Output the [X, Y] coordinate of the center of the cell containing the given text.  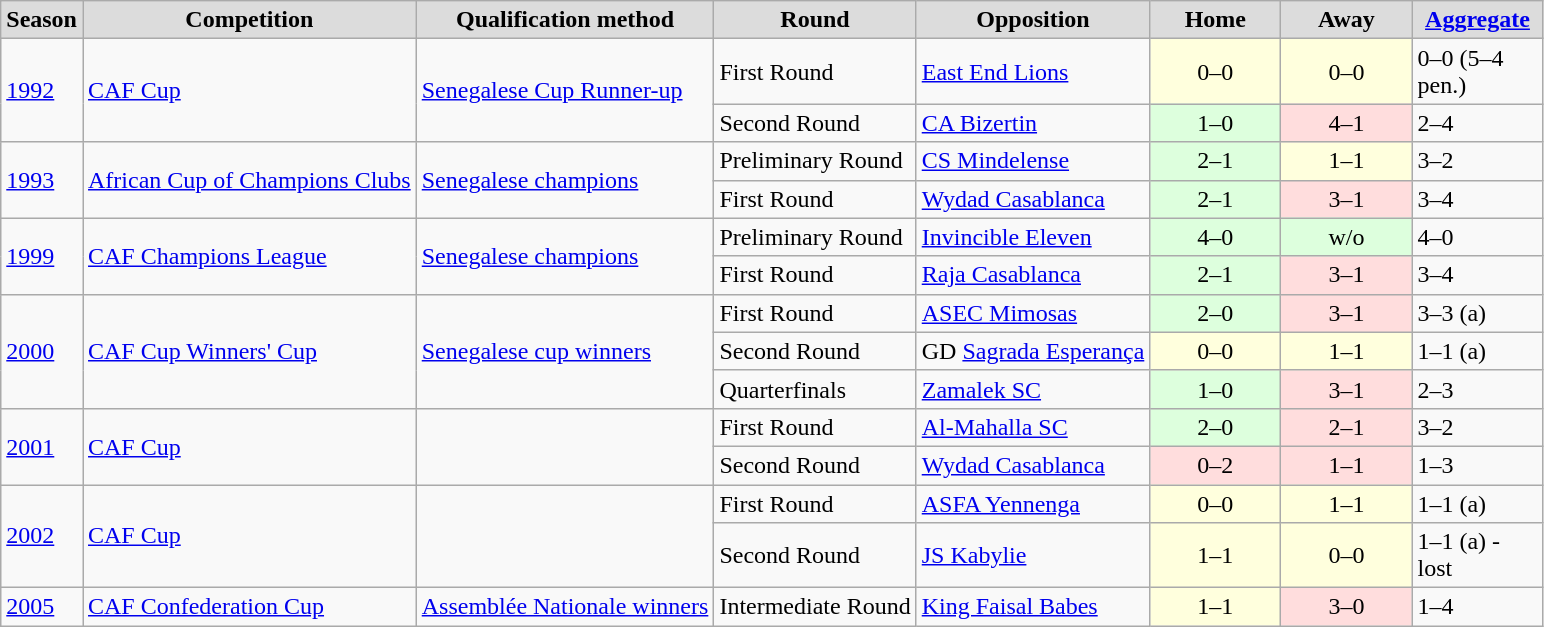
Intermediate Round [815, 607]
1992 [42, 90]
Raja Casablanca [1033, 275]
Zamalek SC [1033, 389]
Assemblée Nationale winners [565, 607]
0–0 (5–4 pen.) [1478, 72]
CAF Confederation Cup [249, 607]
CAF Champions League [249, 256]
Senegalese Cup Runner-up [565, 90]
Round [815, 20]
Aggregate [1478, 20]
ASFA Yennenga [1033, 503]
JS Kabylie [1033, 556]
1993 [42, 180]
4–1 [1346, 123]
Qualification method [565, 20]
1999 [42, 256]
3–0 [1346, 607]
2002 [42, 536]
1–4 [1478, 607]
Season [42, 20]
East End Lions [1033, 72]
Invincible Eleven [1033, 237]
3–3 (a) [1478, 313]
w/o [1346, 237]
Home [1216, 20]
2005 [42, 607]
0–2 [1216, 465]
2000 [42, 351]
King Faisal Babes [1033, 607]
1–1 (a) - lost [1478, 556]
1–3 [1478, 465]
Away [1346, 20]
Senegalese cup winners [565, 351]
Quarterfinals [815, 389]
2–3 [1478, 389]
CA Bizertin [1033, 123]
2001 [42, 446]
African Cup of Champions Clubs [249, 180]
Al-Mahalla SC [1033, 427]
CAF Cup Winners' Cup [249, 351]
GD Sagrada Esperança [1033, 351]
Opposition [1033, 20]
CS Mindelense [1033, 161]
2–4 [1478, 123]
Competition [249, 20]
ASEC Mimosas [1033, 313]
